Find where the given text appears and provide that cell's center as (X, Y) coordinate. 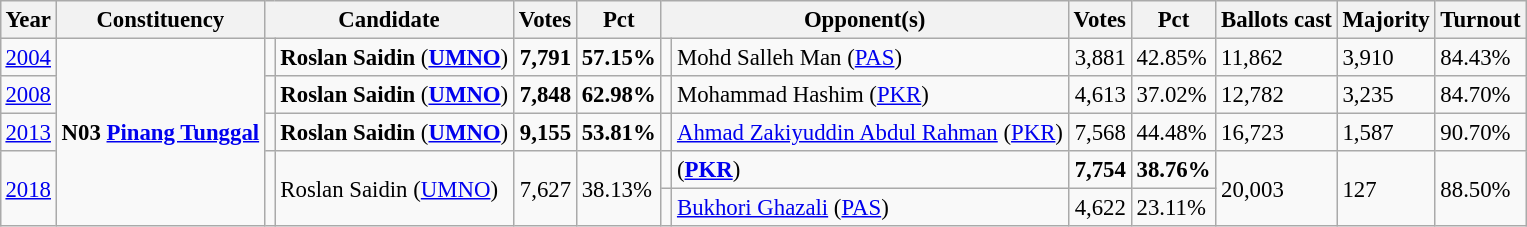
7,754 (1100, 170)
62.98% (618, 95)
2008 (28, 95)
2004 (28, 57)
3,910 (1386, 57)
3,235 (1386, 95)
84.43% (1480, 57)
2013 (28, 133)
16,723 (1276, 133)
7,791 (544, 57)
20,003 (1276, 188)
(PKR) (870, 170)
11,862 (1276, 57)
7,848 (544, 95)
53.81% (618, 133)
Majority (1386, 20)
Mohd Salleh Man (PAS) (870, 57)
Turnout (1480, 20)
N03 Pinang Tunggal (160, 132)
57.15% (618, 57)
42.85% (1174, 57)
Year (28, 20)
38.76% (1174, 170)
Ballots cast (1276, 20)
84.70% (1480, 95)
2018 (28, 188)
4,613 (1100, 95)
3,881 (1100, 57)
4,622 (1100, 208)
127 (1386, 188)
Constituency (160, 20)
37.02% (1174, 95)
12,782 (1276, 95)
7,568 (1100, 133)
90.70% (1480, 133)
Ahmad Zakiyuddin Abdul Rahman (PKR) (870, 133)
7,627 (544, 188)
38.13% (618, 188)
23.11% (1174, 208)
1,587 (1386, 133)
44.48% (1174, 133)
9,155 (544, 133)
Opponent(s) (864, 20)
Bukhori Ghazali (PAS) (870, 208)
88.50% (1480, 188)
Candidate (388, 20)
Mohammad Hashim (PKR) (870, 95)
